Scan for the cell matching the given text and deliver its [X, Y] coordinate at center. 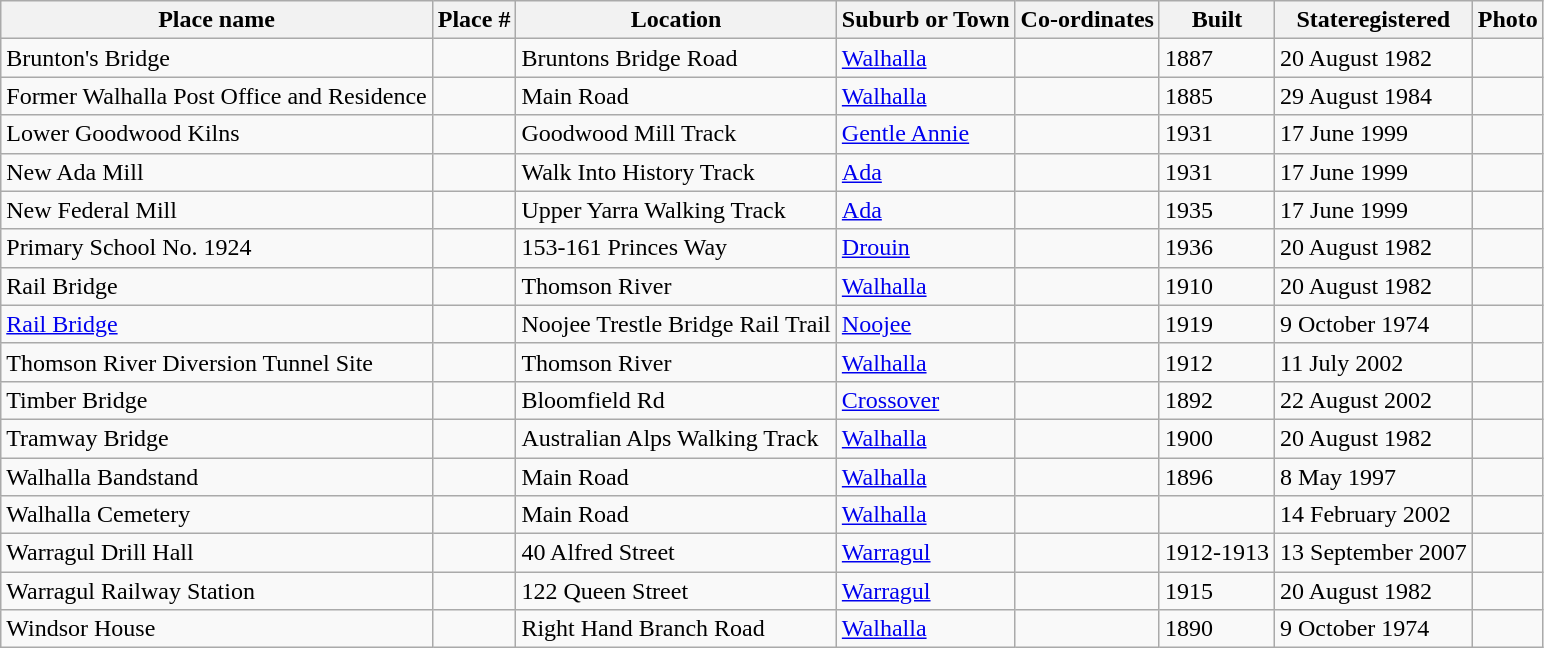
Lower Goodwood Kilns [216, 134]
22 August 2002 [1374, 400]
Upper Yarra Walking Track [676, 210]
Location [676, 20]
Brunton's Bridge [216, 58]
1935 [1216, 210]
Walk Into History Track [676, 172]
14 February 2002 [1374, 515]
1890 [1216, 629]
Noojee [926, 324]
Australian Alps Walking Track [676, 438]
Timber Bridge [216, 400]
8 May 1997 [1374, 477]
1900 [1216, 438]
29 August 1984 [1374, 96]
122 Queen Street [676, 591]
Suburb or Town [926, 20]
Thomson River Diversion Tunnel Site [216, 362]
New Federal Mill [216, 210]
40 Alfred Street [676, 553]
1936 [1216, 248]
Warragul Railway Station [216, 591]
1912 [1216, 362]
Right Hand Branch Road [676, 629]
1892 [1216, 400]
153-161 Princes Way [676, 248]
Built [1216, 20]
Tramway Bridge [216, 438]
Warragul Drill Hall [216, 553]
1910 [1216, 286]
1912-1913 [1216, 553]
Place # [474, 20]
Crossover [926, 400]
Goodwood Mill Track [676, 134]
Former Walhalla Post Office and Residence [216, 96]
Place name [216, 20]
Walhalla Bandstand [216, 477]
Bruntons Bridge Road [676, 58]
Drouin [926, 248]
Stateregistered [1374, 20]
Windsor House [216, 629]
1885 [1216, 96]
Photo [1508, 20]
11 July 2002 [1374, 362]
Walhalla Cemetery [216, 515]
1896 [1216, 477]
1919 [1216, 324]
Primary School No. 1924 [216, 248]
1887 [1216, 58]
Gentle Annie [926, 134]
Co-ordinates [1087, 20]
Bloomfield Rd [676, 400]
13 September 2007 [1374, 553]
1915 [1216, 591]
Noojee Trestle Bridge Rail Trail [676, 324]
New Ada Mill [216, 172]
